Identify which cell holds the provided text, then report its (X, Y) central coordinate. 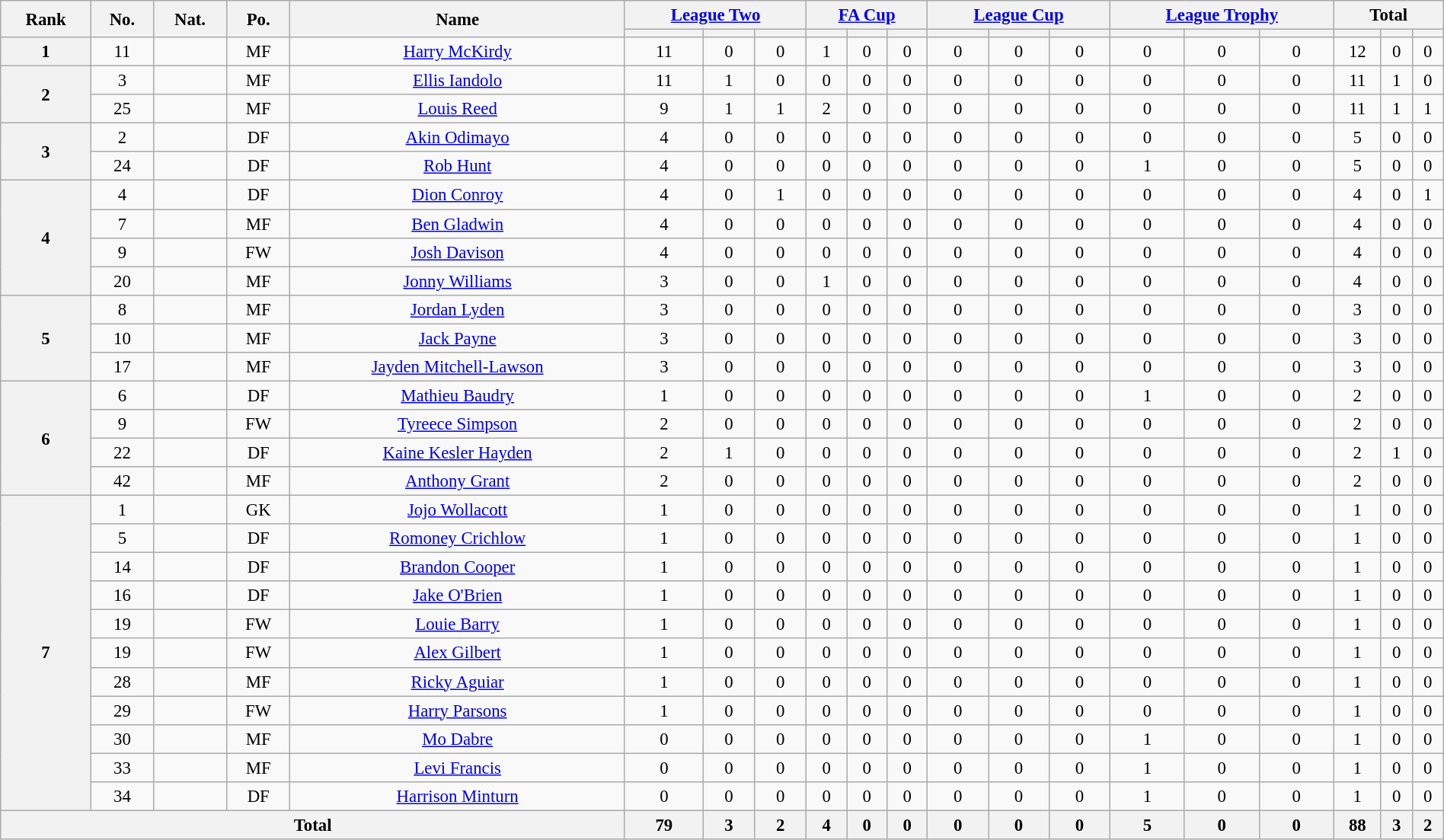
Jojo Wollacott (458, 510)
League Trophy (1222, 15)
22 (122, 452)
Nat. (190, 19)
Mo Dabre (458, 739)
Mathieu Baudry (458, 395)
17 (122, 367)
League Cup (1019, 15)
28 (122, 682)
Anthony Grant (458, 481)
Jayden Mitchell-Lawson (458, 367)
Ellis Iandolo (458, 81)
25 (122, 109)
42 (122, 481)
Rank (46, 19)
Brandon Cooper (458, 567)
30 (122, 739)
14 (122, 567)
Louis Reed (458, 109)
Louie Barry (458, 624)
GK (259, 510)
Jake O'Brien (458, 596)
Po. (259, 19)
Kaine Kesler Hayden (458, 452)
Ricky Aguiar (458, 682)
Harrison Minturn (458, 797)
24 (122, 167)
Akin Odimayo (458, 138)
10 (122, 338)
29 (122, 711)
Rob Hunt (458, 167)
12 (1357, 52)
Jordan Lyden (458, 309)
Tyreece Simpson (458, 424)
16 (122, 596)
88 (1357, 825)
Ben Gladwin (458, 224)
Harry McKirdy (458, 52)
8 (122, 309)
No. (122, 19)
Dion Conroy (458, 195)
79 (664, 825)
Alex Gilbert (458, 653)
Jonny Williams (458, 281)
League Two (715, 15)
33 (122, 768)
20 (122, 281)
Name (458, 19)
Levi Francis (458, 768)
Harry Parsons (458, 711)
Josh Davison (458, 252)
FA Cup (867, 15)
34 (122, 797)
Romoney Crichlow (458, 538)
Jack Payne (458, 338)
